Return the (X, Y) coordinate for the center point of the cell that contains the specified text.  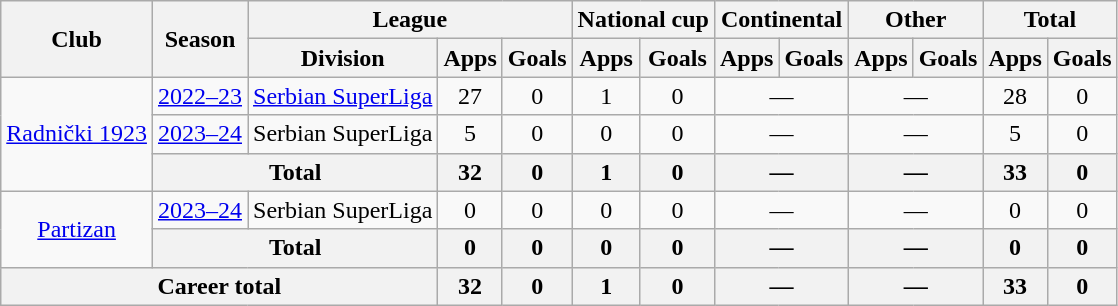
Partizan (77, 229)
Radnički 1923 (77, 134)
Other (916, 20)
Continental (781, 20)
Division (343, 58)
Career total (220, 286)
Season (200, 39)
Club (77, 39)
27 (470, 96)
League (410, 20)
28 (1015, 96)
2022–23 (200, 96)
National cup (643, 20)
